Find where the given text appears and provide that cell's center as (X, Y) coordinate. 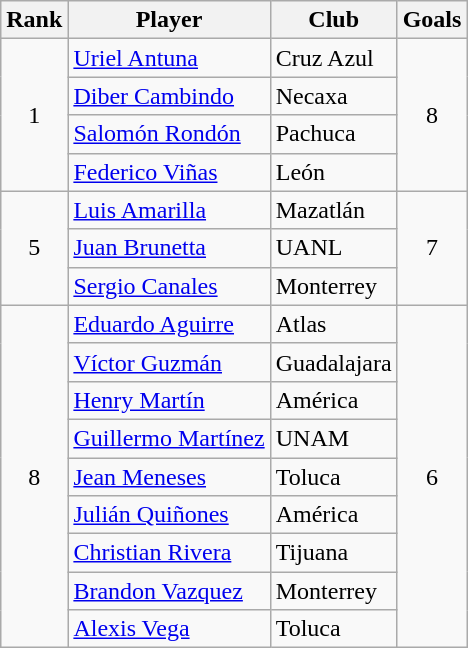
Luis Amarilla (169, 210)
Atlas (334, 324)
Mazatlán (334, 210)
UNAM (334, 438)
Necaxa (334, 96)
Tijuana (334, 553)
León (334, 172)
Henry Martín (169, 400)
Juan Brunetta (169, 248)
Salomón Rondón (169, 134)
5 (34, 248)
Diber Cambindo (169, 96)
Cruz Azul (334, 58)
Goals (432, 20)
Víctor Guzmán (169, 362)
Alexis Vega (169, 629)
Guadalajara (334, 362)
Pachuca (334, 134)
Brandon Vazquez (169, 591)
Julián Quiñones (169, 515)
Sergio Canales (169, 286)
7 (432, 248)
Christian Rivera (169, 553)
Guillermo Martínez (169, 438)
Rank (34, 20)
Club (334, 20)
Player (169, 20)
UANL (334, 248)
Federico Viñas (169, 172)
Eduardo Aguirre (169, 324)
6 (432, 476)
Uriel Antuna (169, 58)
Jean Meneses (169, 477)
1 (34, 115)
